Output the [x, y] coordinate of the center of the cell containing the given text.  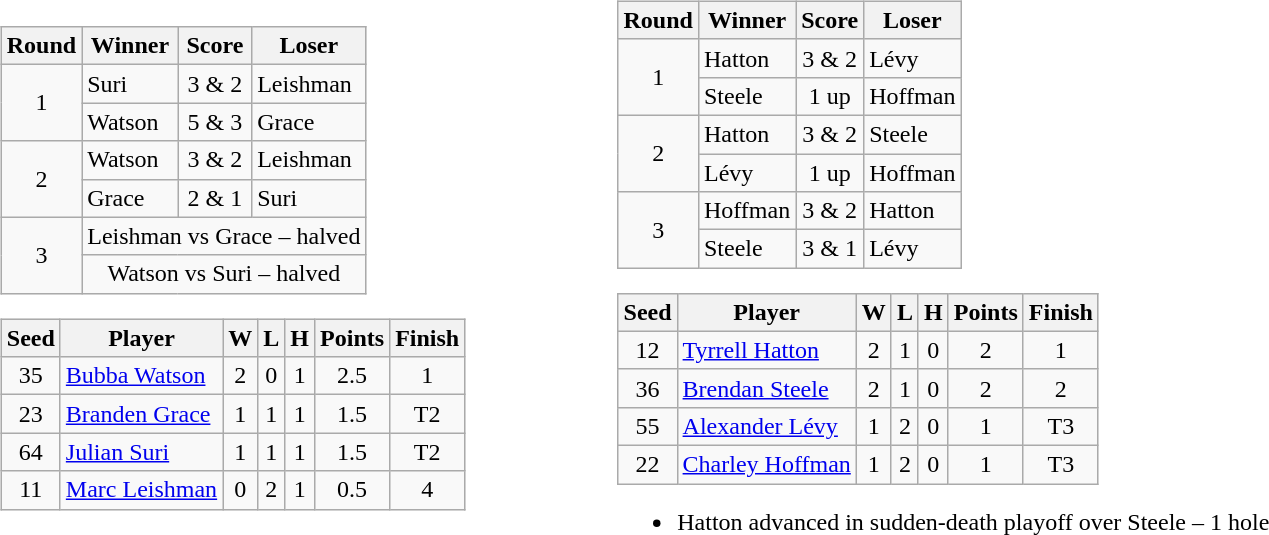
5 & 3 [214, 122]
Leishman vs Grace – halved [224, 236]
Branden Grace [141, 414]
35 [30, 376]
23 [30, 414]
Watson vs Suri – halved [224, 274]
Brendan Steele [766, 388]
Julian Suri [141, 452]
Alexander Lévy [766, 426]
2.5 [352, 376]
3 & 1 [830, 249]
Marc Leishman [141, 490]
4 [428, 490]
11 [30, 490]
55 [648, 426]
22 [648, 464]
Charley Hoffman [766, 464]
12 [648, 350]
2 & 1 [214, 198]
Tyrrell Hatton [766, 350]
64 [30, 452]
0.5 [352, 490]
36 [648, 388]
Bubba Watson [141, 376]
